Return [X, Y] of the center of cell containing provided text 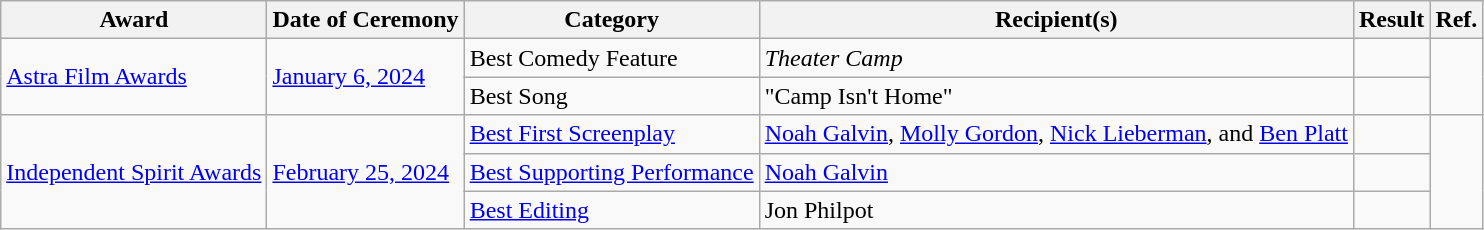
Ref. [1456, 20]
Noah Galvin, Molly Gordon, Nick Lieberman, and Ben Platt [1056, 134]
Recipient(s) [1056, 20]
Best Song [612, 96]
Best Supporting Performance [612, 172]
Award [134, 20]
Jon Philpot [1056, 210]
Best Editing [612, 210]
Date of Ceremony [366, 20]
Theater Camp [1056, 58]
February 25, 2024 [366, 172]
Best First Screenplay [612, 134]
Astra Film Awards [134, 77]
"Camp Isn't Home" [1056, 96]
Category [612, 20]
Result [1391, 20]
Independent Spirit Awards [134, 172]
January 6, 2024 [366, 77]
Noah Galvin [1056, 172]
Best Comedy Feature [612, 58]
